Determine the [X, Y] coordinate at the center of the cell enclosing the given text.  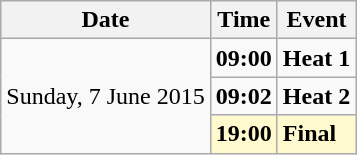
09:00 [244, 58]
Event [316, 20]
Time [244, 20]
09:02 [244, 96]
19:00 [244, 134]
Sunday, 7 June 2015 [106, 96]
Date [106, 20]
Heat 2 [316, 96]
Final [316, 134]
Heat 1 [316, 58]
